Capture the cell that displays the provided text and extract its (x, y) central coordinate. 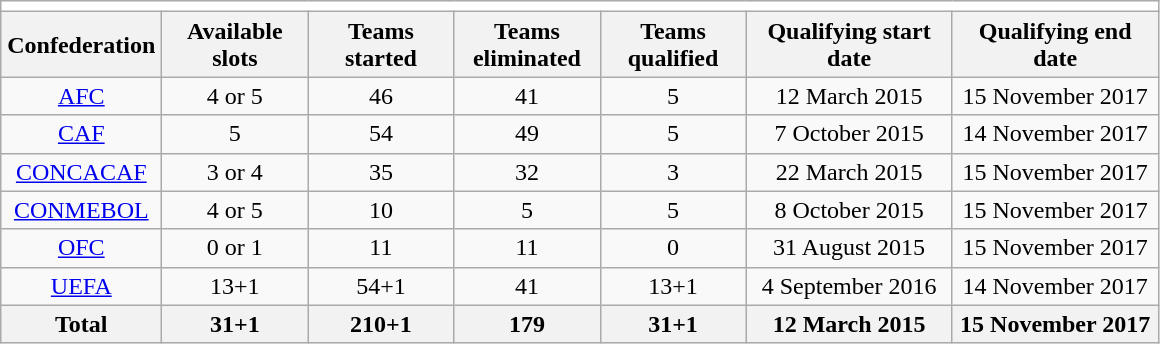
49 (527, 134)
OFC (82, 248)
CAF (82, 134)
UEFA (82, 286)
0 or 1 (235, 248)
31 August 2015 (849, 248)
22 March 2015 (849, 172)
AFC (82, 96)
32 (527, 172)
Available slots (235, 44)
35 (381, 172)
3 or 4 (235, 172)
179 (527, 324)
Total (82, 324)
Teams started (381, 44)
CONCACAF (82, 172)
Qualifying end date (1055, 44)
54+1 (381, 286)
Teams qualified (673, 44)
0 (673, 248)
8 October 2015 (849, 210)
Teams eliminated (527, 44)
54 (381, 134)
3 (673, 172)
Qualifying start date (849, 44)
46 (381, 96)
10 (381, 210)
7 October 2015 (849, 134)
4 September 2016 (849, 286)
CONMEBOL (82, 210)
Confederation (82, 44)
210+1 (381, 324)
